Extract the [X, Y] coordinate from the center of the cell holding the provided text.  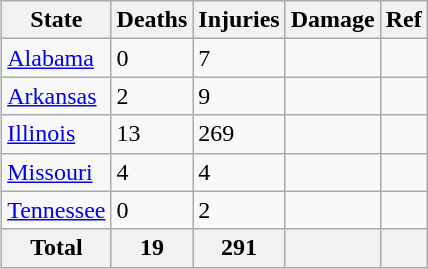
Tennessee [56, 210]
State [56, 20]
269 [239, 134]
Deaths [152, 20]
Ref [404, 20]
Alabama [56, 58]
291 [239, 248]
7 [239, 58]
19 [152, 248]
Total [56, 248]
Illinois [56, 134]
Arkansas [56, 96]
13 [152, 134]
Injuries [239, 20]
9 [239, 96]
Missouri [56, 172]
Damage [332, 20]
